Scan for the cell matching the given text and deliver its [X, Y] coordinate at center. 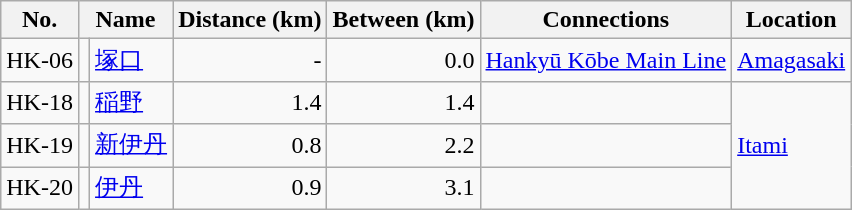
HK-06 [40, 60]
伊丹 [132, 188]
HK-18 [40, 102]
3.1 [404, 188]
新伊丹 [132, 146]
Name [125, 20]
HK-19 [40, 146]
HK-20 [40, 188]
Location [792, 20]
稲野 [132, 102]
塚口 [132, 60]
Distance (km) [250, 20]
0.0 [404, 60]
2.2 [404, 146]
Hankyū Kōbe Main Line [606, 60]
Connections [606, 20]
Itami [792, 145]
0.9 [250, 188]
0.8 [250, 146]
Between (km) [404, 20]
Amagasaki [792, 60]
- [250, 60]
No. [40, 20]
